Provide the (X, Y) coordinate of the cell's center where the given text is located.  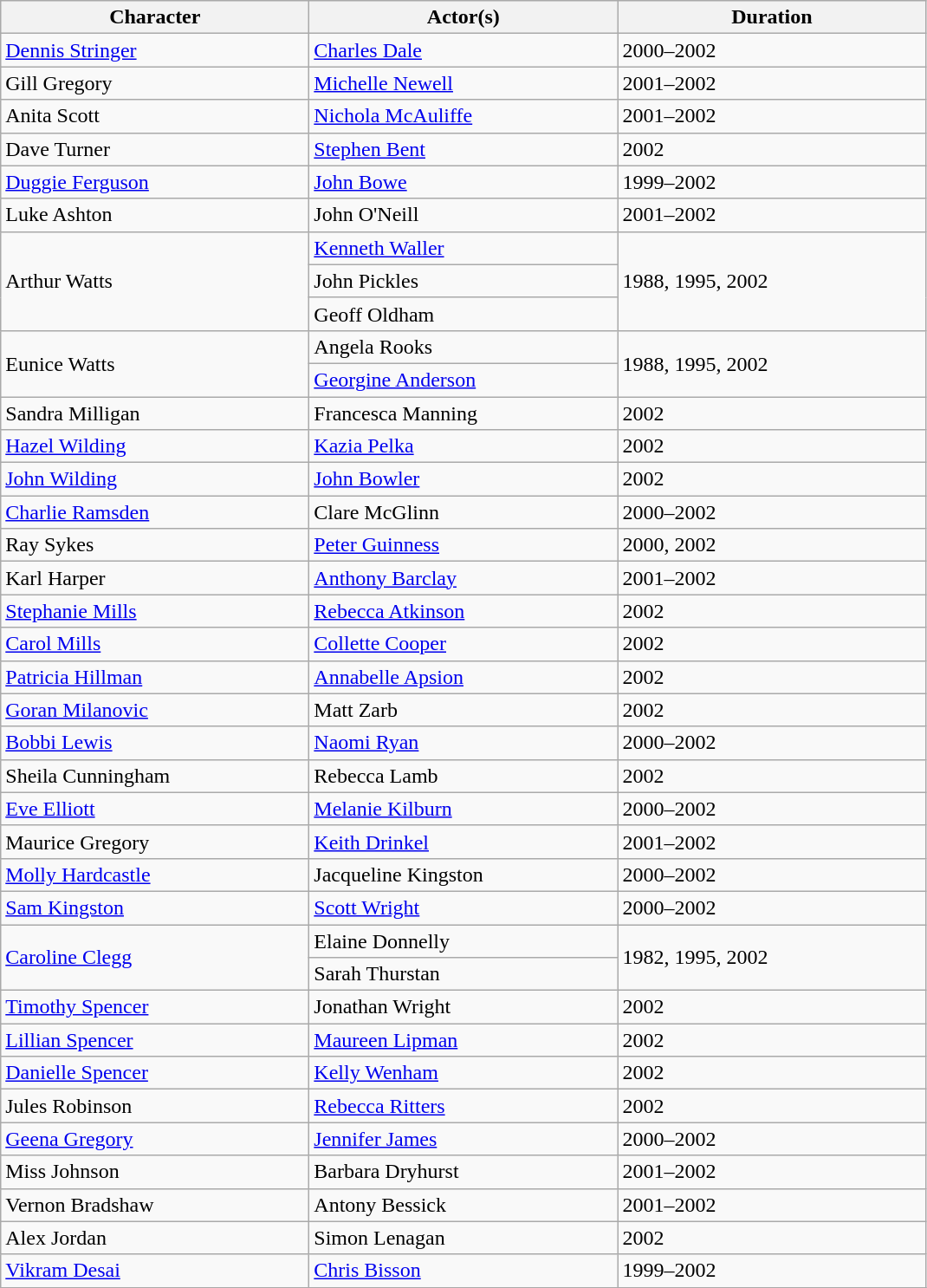
Maureen Lipman (463, 1040)
Dave Turner (155, 149)
John Pickles (463, 281)
Eve Elliott (155, 809)
Angela Rooks (463, 347)
Barbara Dryhurst (463, 1172)
Geena Gregory (155, 1139)
Dennis Stringer (155, 50)
Actor(s) (463, 17)
John Bowler (463, 479)
Duration (772, 17)
Jennifer James (463, 1139)
Patricia Hillman (155, 677)
Luke Ashton (155, 215)
Lillian Spencer (155, 1040)
Anita Scott (155, 116)
Arthur Watts (155, 281)
Annabelle Apsion (463, 677)
Georgine Anderson (463, 380)
Melanie Kilburn (463, 809)
2000, 2002 (772, 545)
Peter Guinness (463, 545)
Ray Sykes (155, 545)
Sarah Thurstan (463, 974)
Sandra Milligan (155, 413)
Kazia Pelka (463, 446)
Charles Dale (463, 50)
Michelle Newell (463, 83)
Eunice Watts (155, 363)
Charlie Ramsden (155, 512)
Rebecca Lamb (463, 776)
Clare McGlinn (463, 512)
Rebecca Atkinson (463, 611)
Collette Cooper (463, 644)
Jacqueline Kingston (463, 875)
John O'Neill (463, 215)
Hazel Wilding (155, 446)
Stephen Bent (463, 149)
Vernon Bradshaw (155, 1205)
Sam Kingston (155, 907)
Maurice Gregory (155, 842)
Stephanie Mills (155, 611)
Sheila Cunningham (155, 776)
Miss Johnson (155, 1172)
Rebecca Ritters (463, 1106)
Character (155, 17)
Elaine Donnelly (463, 940)
Jonathan Wright (463, 1007)
Kelly Wenham (463, 1073)
John Bowe (463, 182)
Kenneth Waller (463, 248)
Chris Bisson (463, 1271)
Naomi Ryan (463, 743)
Molly Hardcastle (155, 875)
Nichola McAuliffe (463, 116)
Keith Drinkel (463, 842)
Carol Mills (155, 644)
Vikram Desai (155, 1271)
Scott Wright (463, 907)
Alex Jordan (155, 1238)
Timothy Spencer (155, 1007)
Danielle Spencer (155, 1073)
Simon Lenagan (463, 1238)
Antony Bessick (463, 1205)
1982, 1995, 2002 (772, 957)
Duggie Ferguson (155, 182)
Anthony Barclay (463, 578)
Karl Harper (155, 578)
John Wilding (155, 479)
Geoff Oldham (463, 314)
Goran Milanovic (155, 710)
Jules Robinson (155, 1106)
Caroline Clegg (155, 957)
Bobbi Lewis (155, 743)
Gill Gregory (155, 83)
Francesca Manning (463, 413)
Matt Zarb (463, 710)
